Return (X, Y) of the center of cell containing provided text 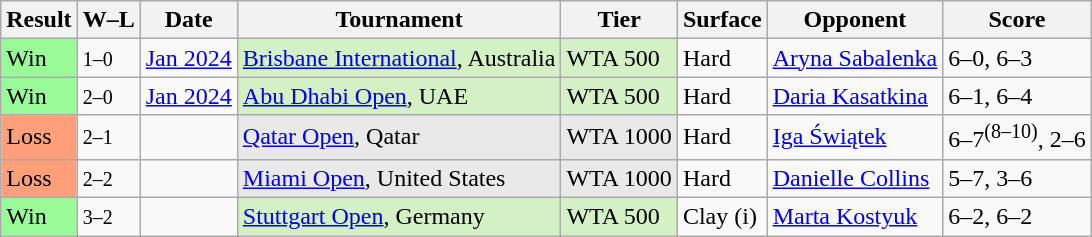
Brisbane International, Australia (399, 58)
Score (1017, 20)
Tier (619, 20)
1–0 (108, 58)
5–7, 3–6 (1017, 178)
3–2 (108, 217)
2–1 (108, 138)
Surface (722, 20)
6–2, 6–2 (1017, 217)
Daria Kasatkina (855, 96)
6–7(8–10), 2–6 (1017, 138)
Qatar Open, Qatar (399, 138)
Aryna Sabalenka (855, 58)
Danielle Collins (855, 178)
Iga Świątek (855, 138)
Stuttgart Open, Germany (399, 217)
Clay (i) (722, 217)
6–1, 6–4 (1017, 96)
Result (39, 20)
Marta Kostyuk (855, 217)
2–2 (108, 178)
6–0, 6–3 (1017, 58)
Abu Dhabi Open, UAE (399, 96)
2–0 (108, 96)
Date (188, 20)
W–L (108, 20)
Miami Open, United States (399, 178)
Opponent (855, 20)
Tournament (399, 20)
